Locate the cell with the specified text and output its [X, Y] center coordinate. 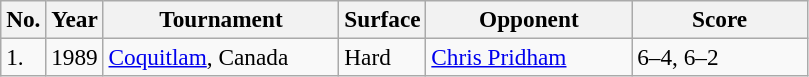
Opponent [529, 19]
1989 [74, 57]
Year [74, 19]
Surface [382, 19]
Chris Pridham [529, 57]
Score [720, 19]
Coquitlam, Canada [221, 57]
No. [24, 19]
Hard [382, 57]
6–4, 6–2 [720, 57]
Tournament [221, 19]
1. [24, 57]
